Identify which cell holds the provided text, then report its [X, Y] central coordinate. 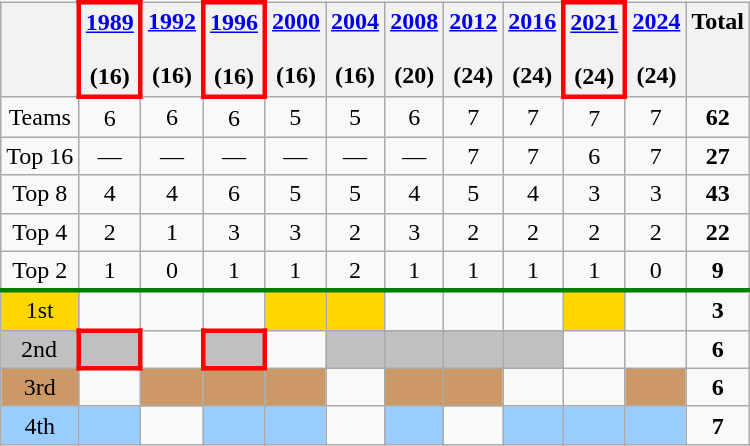
1992(16) [172, 50]
Top 2 [40, 271]
3rd [40, 387]
2024(24) [656, 50]
1st [40, 311]
2004(16) [356, 50]
2000(16) [296, 50]
43 [718, 194]
Top 16 [40, 156]
2nd [40, 349]
22 [718, 232]
1996(16) [234, 50]
Top 8 [40, 194]
9 [718, 271]
Teams [40, 117]
62 [718, 117]
2021(24) [594, 50]
4th [40, 425]
2008(20) [414, 50]
2016(24) [534, 50]
1989(16) [110, 50]
27 [718, 156]
Total [718, 50]
2012(24) [474, 50]
Top 4 [40, 232]
